Capture the cell that displays the provided text and extract its [x, y] central coordinate. 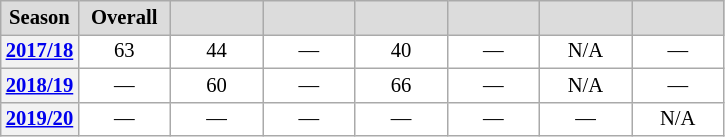
Overall [124, 17]
40 [401, 51]
60 [216, 85]
Season [40, 17]
44 [216, 51]
66 [401, 85]
2018/19 [40, 85]
2019/20 [40, 119]
2017/18 [40, 51]
63 [124, 51]
